From the cell containing the given text, extract its center point as [X, Y] coordinate. 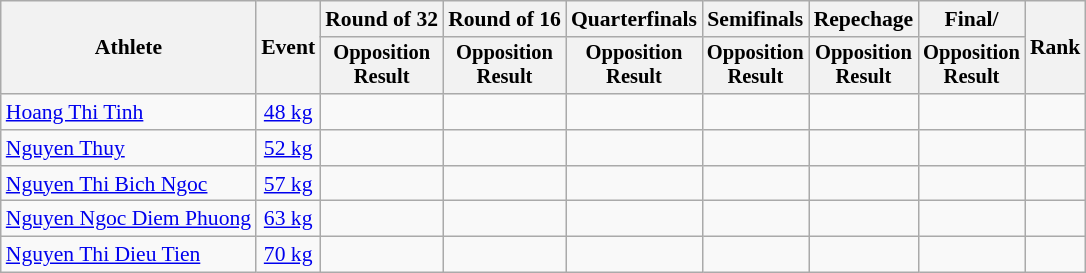
Nguyen Thuy [128, 148]
63 kg [288, 219]
52 kg [288, 148]
Round of 16 [504, 19]
Quarterfinals [634, 19]
Hoang Thi Tinh [128, 112]
Nguyen Thi Bich Ngoc [128, 184]
Repechage [864, 19]
Event [288, 48]
Rank [1056, 48]
70 kg [288, 255]
Athlete [128, 48]
Nguyen Thi Dieu Tien [128, 255]
Semifinals [756, 19]
Final/ [972, 19]
Nguyen Ngoc Diem Phuong [128, 219]
57 kg [288, 184]
48 kg [288, 112]
Round of 32 [382, 19]
